Capture the cell that displays the provided text and extract its [X, Y] central coordinate. 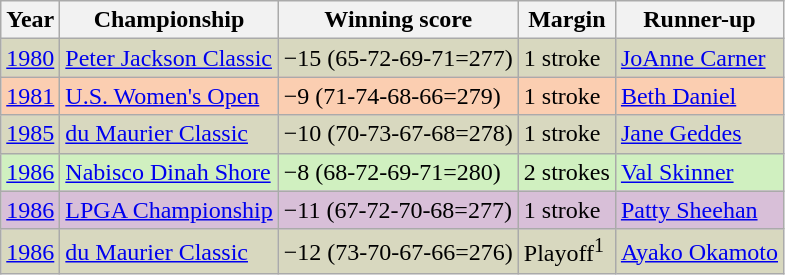
−12 (73-70-67-66=276) [398, 252]
−8 (68-72-69-71=280) [398, 172]
Year [30, 20]
1980 [30, 58]
Nabisco Dinah Shore [169, 172]
Championship [169, 20]
Patty Sheehan [699, 210]
−11 (67-72-70-68=277) [398, 210]
Runner-up [699, 20]
Ayako Okamoto [699, 252]
Margin [566, 20]
LPGA Championship [169, 210]
−9 (71-74-68-66=279) [398, 96]
−10 (70-73-67-68=278) [398, 134]
JoAnne Carner [699, 58]
Jane Geddes [699, 134]
Peter Jackson Classic [169, 58]
1981 [30, 96]
2 strokes [566, 172]
Playoff1 [566, 252]
1985 [30, 134]
−15 (65-72-69-71=277) [398, 58]
U.S. Women's Open [169, 96]
Val Skinner [699, 172]
Beth Daniel [699, 96]
Winning score [398, 20]
